Provide the (X, Y) coordinate of the cell's center where the given text is located.  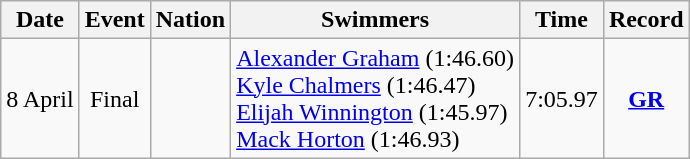
Event (114, 20)
GR (646, 98)
Nation (190, 20)
Alexander Graham (1:46.60)Kyle Chalmers (1:46.47)Elijah Winnington (1:45.97)Mack Horton (1:46.93) (376, 98)
Time (562, 20)
7:05.97 (562, 98)
Record (646, 20)
Swimmers (376, 20)
Date (40, 20)
Final (114, 98)
8 April (40, 98)
